Find where the given text appears and provide that cell's center as (X, Y) coordinate. 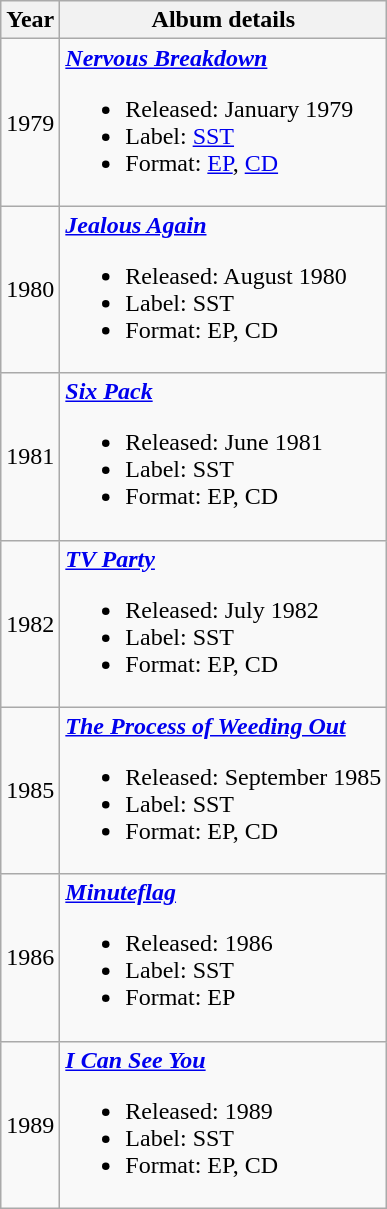
1981 (30, 456)
Year (30, 20)
Nervous BreakdownReleased: January 1979Label: SSTFormat: EP, CD (224, 122)
Jealous AgainReleased: August 1980Label: SSTFormat: EP, CD (224, 290)
Six PackReleased: June 1981Label: SSTFormat: EP, CD (224, 456)
1980 (30, 290)
Album details (224, 20)
1985 (30, 790)
1989 (30, 1124)
I Can See YouReleased: 1989Label: SSTFormat: EP, CD (224, 1124)
TV PartyReleased: July 1982Label: SSTFormat: EP, CD (224, 624)
1986 (30, 958)
1979 (30, 122)
1982 (30, 624)
MinuteflagReleased: 1986Label: SSTFormat: EP (224, 958)
The Process of Weeding OutReleased: September 1985Label: SSTFormat: EP, CD (224, 790)
